Detect which cell encompasses the target text, then output its (x, y) center coordinate. 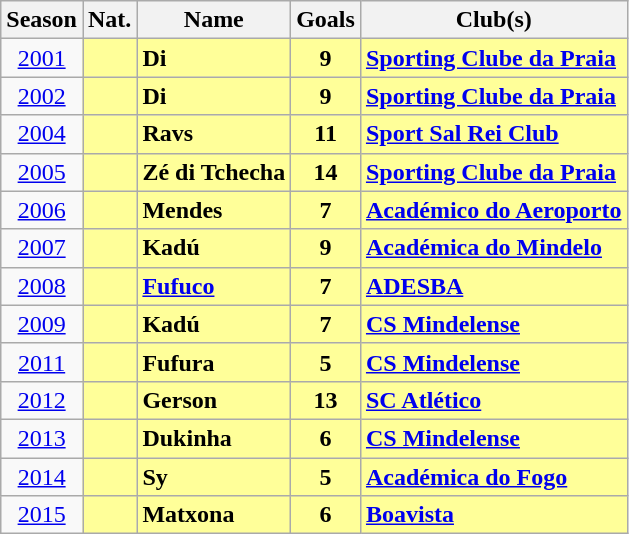
2001 (42, 58)
14 (326, 172)
ADESBA (494, 286)
Season (42, 20)
Matxona (214, 515)
2002 (42, 96)
2004 (42, 134)
Zé di Tchecha (214, 172)
2013 (42, 438)
2015 (42, 515)
Fufuco (214, 286)
SC Atlético (494, 400)
Name (214, 20)
2009 (42, 324)
Sy (214, 477)
Goals (326, 20)
Ravs (214, 134)
2011 (42, 362)
2014 (42, 477)
2008 (42, 286)
Nat. (109, 20)
Fufura (214, 362)
Sport Sal Rei Club (494, 134)
13 (326, 400)
Gerson (214, 400)
Dukinha (214, 438)
Boavista (494, 515)
2012 (42, 400)
Académica do Mindelo (494, 248)
Académico do Aeroporto (494, 210)
2007 (42, 248)
2005 (42, 172)
2006 (42, 210)
Club(s) (494, 20)
Académica do Fogo (494, 477)
Mendes (214, 210)
11 (326, 134)
